Capture the cell that displays the provided text and extract its [X, Y] central coordinate. 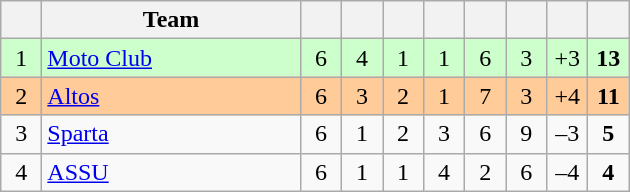
–4 [568, 172]
11 [608, 96]
13 [608, 58]
Sparta [172, 134]
Altos [172, 96]
+3 [568, 58]
5 [608, 134]
7 [486, 96]
Team [172, 20]
9 [526, 134]
–3 [568, 134]
ASSU [172, 172]
Moto Club [172, 58]
+4 [568, 96]
